Determine the [X, Y] coordinate at the center of the cell enclosing the given text.  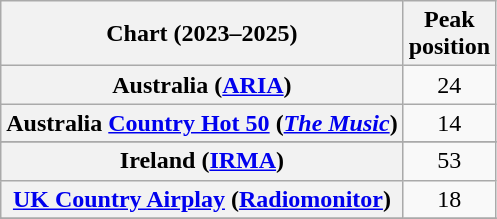
Peakposition [449, 34]
Australia (ARIA) [202, 85]
24 [449, 85]
Chart (2023–2025) [202, 34]
Australia Country Hot 50 (The Music) [202, 123]
18 [449, 199]
UK Country Airplay (Radiomonitor) [202, 199]
14 [449, 123]
Ireland (IRMA) [202, 161]
53 [449, 161]
